Search for the cell housing the specified text and yield its [X, Y] center coordinate. 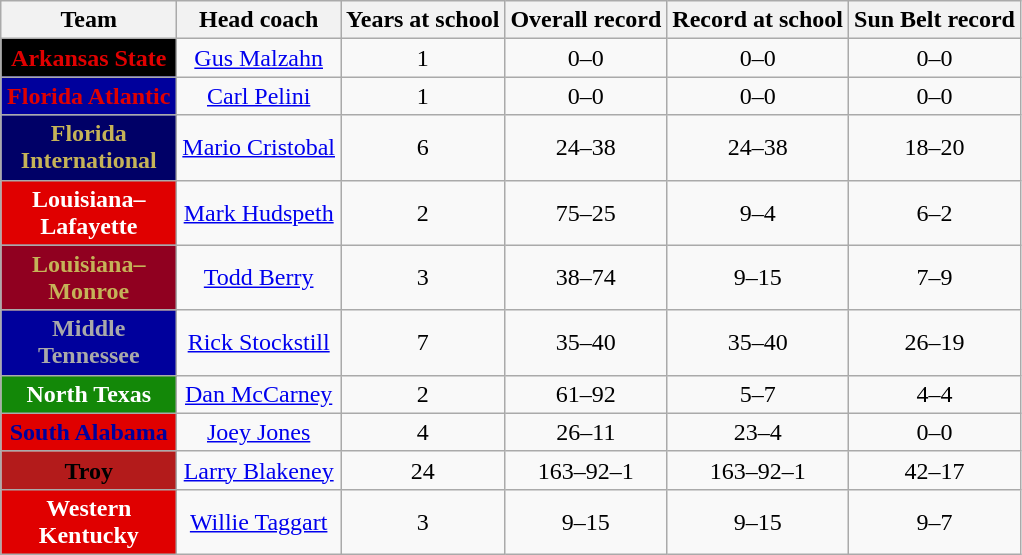
42–17 [935, 470]
75–25 [586, 212]
38–74 [586, 278]
Louisiana–Monroe [89, 278]
Willie Taggart [259, 522]
Arkansas State [89, 58]
4 [423, 432]
Team [89, 20]
Middle Tennessee [89, 342]
Head coach [259, 20]
Todd Berry [259, 278]
Years at school [423, 20]
Rick Stockstill [259, 342]
North Texas [89, 394]
61–92 [586, 394]
Sun Belt record [935, 20]
7 [423, 342]
Florida International [89, 148]
Louisiana–Lafayette [89, 212]
South Alabama [89, 432]
23–4 [758, 432]
Record at school [758, 20]
Western Kentucky [89, 522]
Gus Malzahn [259, 58]
6 [423, 148]
18–20 [935, 148]
9–4 [758, 212]
24 [423, 470]
Carl Pelini [259, 96]
Joey Jones [259, 432]
Dan McCarney [259, 394]
Mark Hudspeth [259, 212]
26–11 [586, 432]
Florida Atlantic [89, 96]
9–7 [935, 522]
5–7 [758, 394]
6–2 [935, 212]
Troy [89, 470]
26–19 [935, 342]
4–4 [935, 394]
Overall record [586, 20]
7–9 [935, 278]
Larry Blakeney [259, 470]
Mario Cristobal [259, 148]
